Determine the [x, y] coordinate at the center of the cell enclosing the given text.  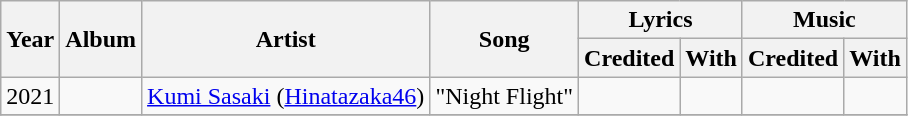
Lyrics [661, 20]
Music [824, 20]
Song [504, 39]
Year [30, 39]
"Night Flight" [504, 96]
Artist [286, 39]
Kumi Sasaki (Hinatazaka46) [286, 96]
Album [101, 39]
2021 [30, 96]
